Scan for the cell matching the given text and deliver its (X, Y) coordinate at center. 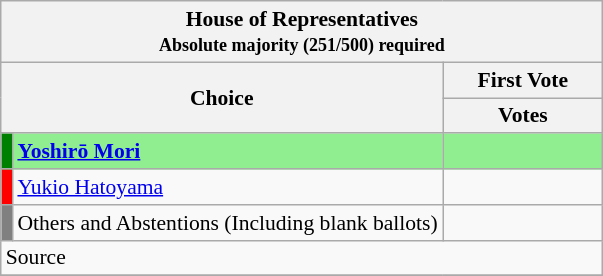
Source (302, 258)
Others and Abstentions (Including blank ballots) (227, 223)
First Vote (523, 80)
Choice (222, 98)
House of Representatives Absolute majority (251/500) required (302, 32)
Yukio Hatoyama (227, 187)
Yoshirō Mori (227, 152)
Votes (523, 116)
